Pinpoint the cell where the given text exists, returning its (X, Y) midpoint coordinate. 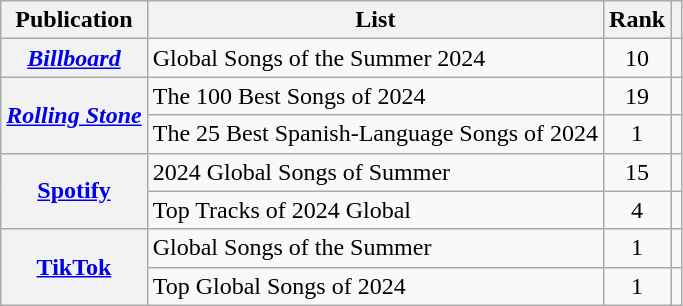
2024 Global Songs of Summer (375, 172)
Billboard (74, 58)
Global Songs of the Summer 2024 (375, 58)
Top Global Songs of 2024 (375, 286)
The 25 Best Spanish-Language Songs of 2024 (375, 134)
Spotify (74, 191)
10 (638, 58)
Rank (638, 20)
15 (638, 172)
Top Tracks of 2024 Global (375, 210)
The 100 Best Songs of 2024 (375, 96)
Global Songs of the Summer (375, 248)
19 (638, 96)
TikTok (74, 267)
4 (638, 210)
Publication (74, 20)
Rolling Stone (74, 115)
List (375, 20)
